Provide the [x, y] coordinate of the cell's center where the given text is located.  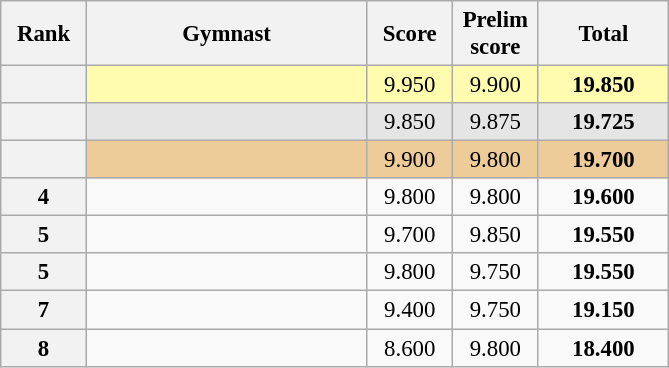
19.600 [604, 197]
Rank [44, 34]
19.725 [604, 122]
4 [44, 197]
19.850 [604, 85]
Score [410, 34]
19.700 [604, 160]
9.950 [410, 85]
Gymnast [226, 34]
Prelim score [496, 34]
9.875 [496, 122]
8.600 [410, 348]
18.400 [604, 348]
7 [44, 310]
9.700 [410, 235]
19.150 [604, 310]
8 [44, 348]
9.400 [410, 310]
Total [604, 34]
